From the cell containing the given text, extract its center point as [x, y] coordinate. 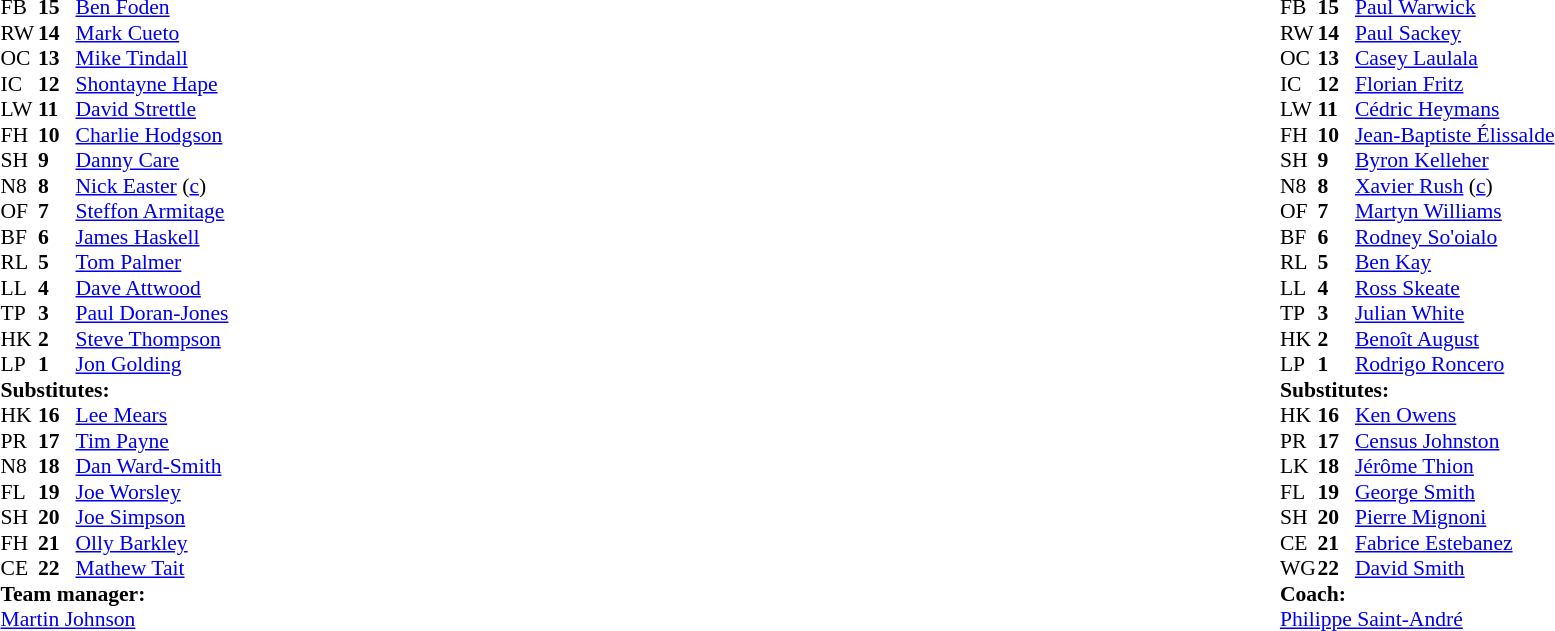
Olly Barkley [152, 543]
Dan Ward-Smith [152, 467]
Steffon Armitage [152, 211]
James Haskell [152, 237]
Lee Mears [152, 415]
Danny Care [152, 161]
Fabrice Estebanez [1455, 543]
George Smith [1455, 492]
Nick Easter (c) [152, 186]
Joe Worsley [152, 492]
WG [1299, 569]
Xavier Rush (c) [1455, 186]
Tom Palmer [152, 263]
Pierre Mignoni [1455, 517]
Jean-Baptiste Élissalde [1455, 135]
Benoît August [1455, 339]
Charlie Hodgson [152, 135]
Census Johnston [1455, 441]
Florian Fritz [1455, 84]
Dave Attwood [152, 288]
Steve Thompson [152, 339]
Tim Payne [152, 441]
Martyn Williams [1455, 211]
Julian White [1455, 313]
Joe Simpson [152, 517]
Mike Tindall [152, 59]
Cédric Heymans [1455, 109]
Mathew Tait [152, 569]
David Strettle [152, 109]
Shontayne Hape [152, 84]
Paul Doran-Jones [152, 313]
Team manager: [114, 594]
Casey Laulala [1455, 59]
Ross Skeate [1455, 288]
Mark Cueto [152, 33]
Jon Golding [152, 365]
Jérôme Thion [1455, 467]
Ben Kay [1455, 263]
Rodrigo Roncero [1455, 365]
Ken Owens [1455, 415]
Rodney So'oialo [1455, 237]
LK [1299, 467]
Byron Kelleher [1455, 161]
David Smith [1455, 569]
Paul Sackey [1455, 33]
Coach: [1418, 594]
